Identify which cell holds the provided text, then report its (X, Y) central coordinate. 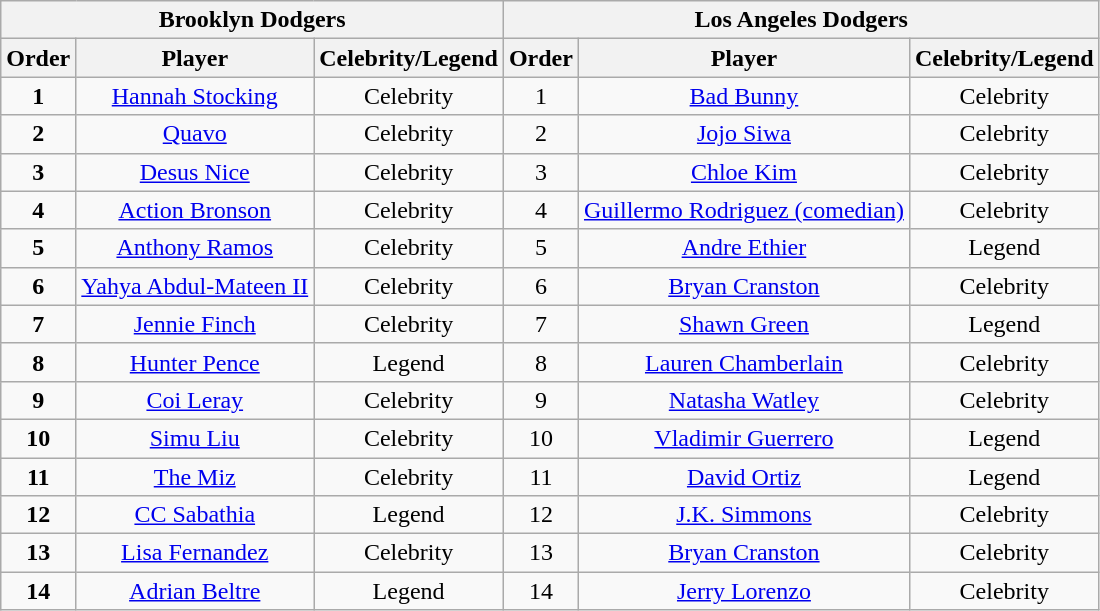
Yahya Abdul-Mateen II (195, 286)
The Miz (195, 477)
Brooklyn Dodgers (252, 20)
Lisa Fernandez (195, 553)
Anthony Ramos (195, 248)
Chloe Kim (744, 172)
Jojo Siwa (744, 134)
Shawn Green (744, 324)
David Ortiz (744, 477)
CC Sabathia (195, 515)
Quavo (195, 134)
Coi Leray (195, 400)
Jennie Finch (195, 324)
Hunter Pence (195, 362)
Vladimir Guerrero (744, 438)
J.K. Simmons (744, 515)
Adrian Beltre (195, 591)
Jerry Lorenzo (744, 591)
Hannah Stocking (195, 96)
Guillermo Rodriguez (comedian) (744, 210)
Lauren Chamberlain (744, 362)
Action Bronson (195, 210)
Desus Nice (195, 172)
Andre Ethier (744, 248)
Natasha Watley (744, 400)
Los Angeles Dodgers (801, 20)
Bad Bunny (744, 96)
Simu Liu (195, 438)
